For the text-containing cell, return its midpoint in [x, y] coordinate format. 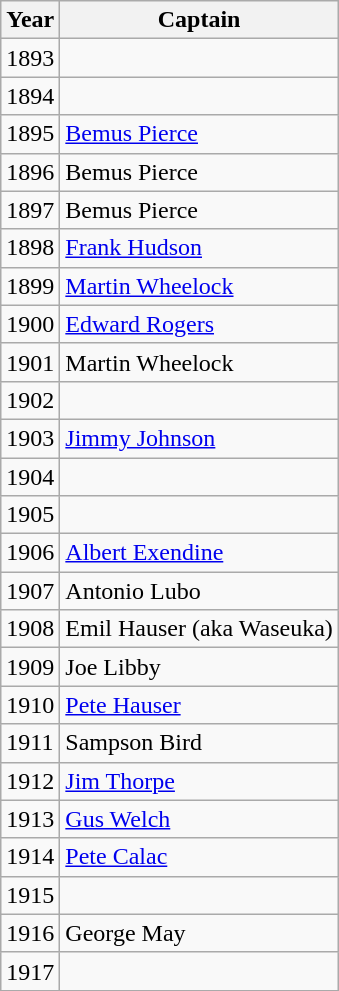
Sampson Bird [200, 743]
1895 [30, 134]
1893 [30, 58]
1902 [30, 400]
1897 [30, 210]
1894 [30, 96]
1909 [30, 667]
1916 [30, 933]
1912 [30, 781]
1910 [30, 705]
1898 [30, 248]
Edward Rogers [200, 324]
Gus Welch [200, 819]
1914 [30, 857]
Captain [200, 20]
1896 [30, 172]
Emil Hauser (aka Waseuka) [200, 629]
Antonio Lubo [200, 591]
1907 [30, 591]
Frank Hudson [200, 248]
1899 [30, 286]
Jimmy Johnson [200, 438]
George May [200, 933]
1908 [30, 629]
1900 [30, 324]
1901 [30, 362]
Pete Hauser [200, 705]
1904 [30, 477]
1913 [30, 819]
1903 [30, 438]
Year [30, 20]
1905 [30, 515]
Pete Calac [200, 857]
Joe Libby [200, 667]
Albert Exendine [200, 553]
1911 [30, 743]
1917 [30, 971]
Jim Thorpe [200, 781]
1906 [30, 553]
1915 [30, 895]
